Identify which cell holds the provided text, then report its [X, Y] central coordinate. 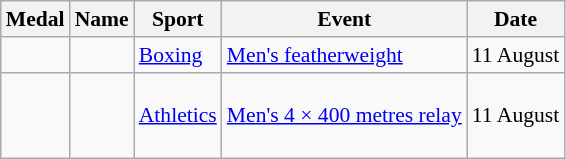
Boxing [178, 55]
Event [344, 19]
Men's 4 × 400 metres relay [344, 116]
Name [102, 19]
Athletics [178, 116]
Sport [178, 19]
Men's featherweight [344, 55]
Medal [36, 19]
Date [516, 19]
